Return the [X, Y] coordinate for the center point of the cell that contains the specified text.  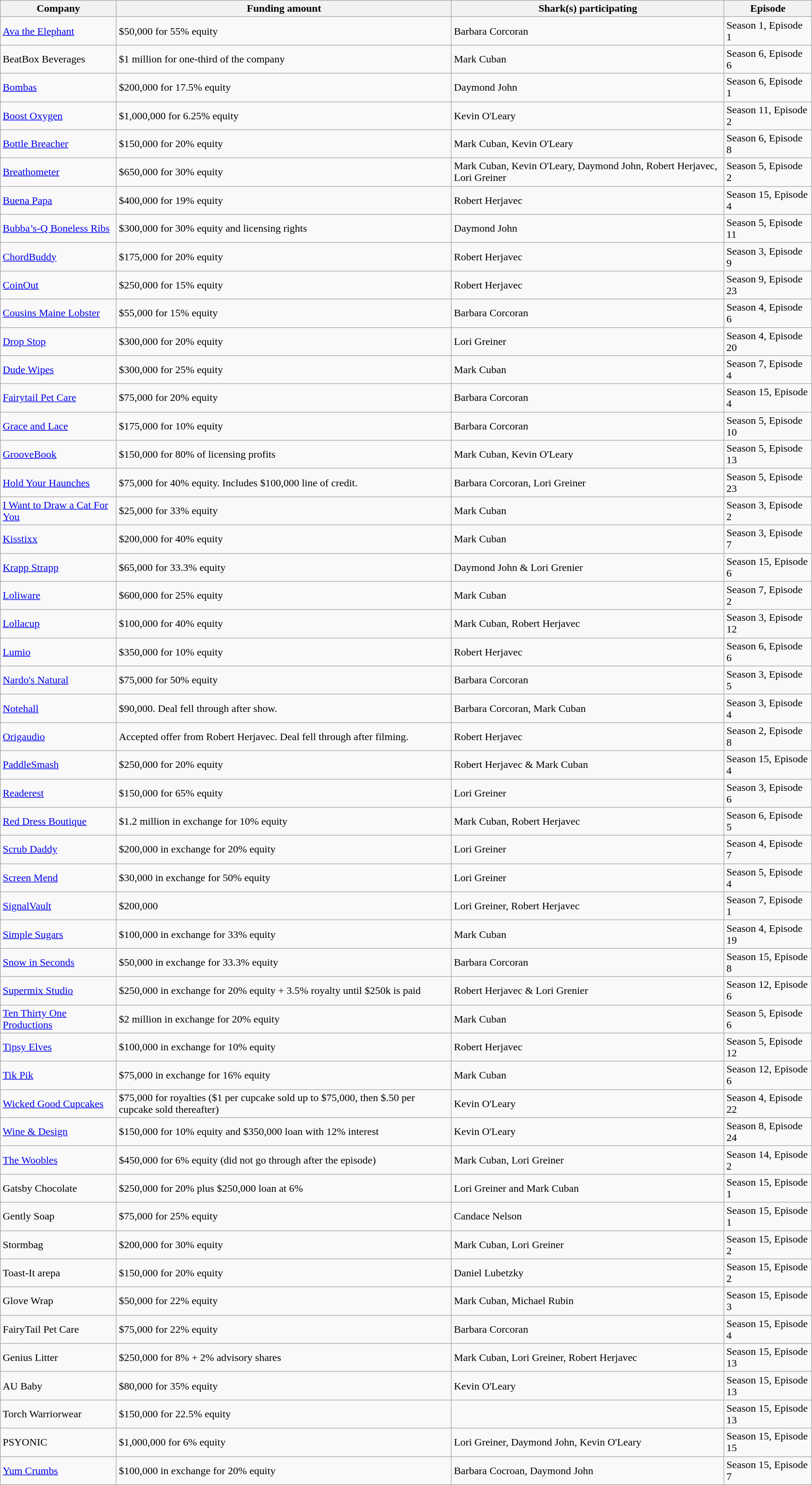
Episode [768, 9]
Season 3, Episode 2 [768, 511]
$25,000 for 33% equity [284, 511]
Season 4, Episode 6 [768, 313]
Season 3, Episode 6 [768, 793]
I Want to Draw a Cat For You [59, 511]
Funding amount [284, 9]
$200,000 for 40% equity [284, 539]
$350,000 for 10% equity [284, 652]
Tik Pik [59, 1075]
$600,000 for 25% equity [284, 595]
$400,000 for 19% equity [284, 200]
$250,000 in exchange for 20% equity + 3.5% royalty until $250k is paid [284, 991]
$175,000 for 20% equity [284, 257]
Season 5, Episode 6 [768, 1019]
Notehall [59, 708]
$75,000 for 25% equity [284, 1216]
Season 4, Episode 22 [768, 1104]
Mark Cuban, Lori Greiner, Robert Herjavec [588, 1358]
Snow in Seconds [59, 962]
Supermix Studio [59, 991]
$250,000 for 8% + 2% advisory shares [284, 1358]
Candace Nelson [588, 1216]
$50,000 in exchange for 33.3% equity [284, 962]
CoinOut [59, 285]
Season 15, Episode 15 [768, 1442]
Red Dress Boutique [59, 822]
$150,000 for 10% equity and $350,000 loan with 12% interest [284, 1131]
ChordBuddy [59, 257]
$150,000 for 22.5% equity [284, 1414]
Company [59, 9]
Glove Wrap [59, 1301]
Season 5, Episode 11 [768, 228]
Season 3, Episode 12 [768, 624]
Season 7, Episode 4 [768, 370]
Bottle Breacher [59, 144]
Barbara Corcoran, Lori Greiner [588, 482]
AU Baby [59, 1386]
$100,000 for 40% equity [284, 624]
Ava the Elephant [59, 31]
Barbara Cocroan, Daymond John [588, 1471]
Genius Litter [59, 1358]
$75,000 for 22% equity [284, 1329]
Season 6, Episode 8 [768, 144]
$75,000 in exchange for 16% equity [284, 1075]
Lori Greiner, Daymond John, Kevin O'Leary [588, 1442]
$1,000,000 for 6% equity [284, 1442]
Hold Your Haunches [59, 482]
Robert Herjavec & Mark Cuban [588, 764]
Kisstixx [59, 539]
Toast-It arepa [59, 1273]
Barbara Corcoran, Mark Cuban [588, 708]
$250,000 for 20% plus $250,000 loan at 6% [284, 1188]
Cousins Maine Lobster [59, 313]
$200,000 in exchange for 20% equity [284, 849]
Accepted offer from Robert Herjavec. Deal fell through after filming. [284, 737]
Season 3, Episode 5 [768, 680]
Loliware [59, 595]
SignalVault [59, 906]
Lori Greiner, Robert Herjavec [588, 906]
$100,000 in exchange for 20% equity [284, 1471]
Yum Crumbs [59, 1471]
Simple Sugars [59, 934]
Lumio [59, 652]
Season 15, Episode 8 [768, 962]
$50,000 for 22% equity [284, 1301]
$200,000 [284, 906]
PaddleSmash [59, 764]
Dude Wipes [59, 370]
Buena Papa [59, 200]
Drop Stop [59, 341]
Season 11, Episode 2 [768, 115]
Ten Thirty One Productions [59, 1019]
Season 7, Episode 2 [768, 595]
$75,000 for 40% equity. Includes $100,000 line of credit. [284, 482]
$150,000 for 80% of licensing profits [284, 455]
Fairytail Pet Care [59, 398]
$1.2 million in exchange for 10% equity [284, 822]
$100,000 in exchange for 10% equity [284, 1047]
$300,000 for 20% equity [284, 341]
Season 3, Episode 9 [768, 257]
Season 4, Episode 19 [768, 934]
$300,000 for 25% equity [284, 370]
$65,000 for 33.3% equity [284, 567]
Bombas [59, 88]
Season 2, Episode 8 [768, 737]
Season 5, Episode 23 [768, 482]
Season 7, Episode 1 [768, 906]
$50,000 for 55% equity [284, 31]
Torch Warriorwear [59, 1414]
Daniel Lubetzky [588, 1273]
Season 5, Episode 12 [768, 1047]
$100,000 in exchange for 33% equity [284, 934]
PSYONIC [59, 1442]
$1,000,000 for 6.25% equity [284, 115]
Stormbag [59, 1244]
Season 5, Episode 2 [768, 172]
Season 15, Episode 7 [768, 1471]
Season 5, Episode 13 [768, 455]
$200,000 for 30% equity [284, 1244]
$250,000 for 20% equity [284, 764]
Robert Herjavec & Lori Grenier [588, 991]
Grace and Lace [59, 426]
$2 million in exchange for 20% equity [284, 1019]
Season 3, Episode 7 [768, 539]
Season 15, Episode 3 [768, 1301]
$30,000 in exchange for 50% equity [284, 878]
Origaudio [59, 737]
Screen Mend [59, 878]
Season 4, Episode 20 [768, 341]
Season 6, Episode 5 [768, 822]
Season 14, Episode 2 [768, 1160]
$55,000 for 15% equity [284, 313]
Season 5, Episode 4 [768, 878]
$200,000 for 17.5% equity [284, 88]
Boost Oxygen [59, 115]
$75,000 for 50% equity [284, 680]
Wine & Design [59, 1131]
GrooveBook [59, 455]
Nardo's Natural [59, 680]
Season 1, Episode 1 [768, 31]
Breathometer [59, 172]
Scrub Daddy [59, 849]
Season 8, Episode 24 [768, 1131]
Season 15, Episode 6 [768, 567]
Gently Soap [59, 1216]
Shark(s) participating [588, 9]
Season 4, Episode 7 [768, 849]
$90,000. Deal fell through after show. [284, 708]
Season 9, Episode 23 [768, 285]
Bubba’s-Q Boneless Ribs [59, 228]
Wicked Good Cupcakes [59, 1104]
Lollacup [59, 624]
Season 5, Episode 10 [768, 426]
$175,000 for 10% equity [284, 426]
$150,000 for 65% equity [284, 793]
$75,000 for royalties ($1 per cupcake sold up to $75,000, then $.50 per cupcake sold thereafter) [284, 1104]
Mark Cuban, Kevin O'Leary, Daymond John, Robert Herjavec, Lori Greiner [588, 172]
$300,000 for 30% equity and licensing rights [284, 228]
Daymond John & Lori Grenier [588, 567]
$80,000 for 35% equity [284, 1386]
Season 3, Episode 4 [768, 708]
$650,000 for 30% equity [284, 172]
Mark Cuban, Michael Rubin [588, 1301]
BeatBox Beverages [59, 59]
Gatsby Chocolate [59, 1188]
Tipsy Elves [59, 1047]
Lori Greiner and Mark Cuban [588, 1188]
$450,000 for 6% equity (did not go through after the episode) [284, 1160]
FairyTail Pet Care [59, 1329]
$1 million for one-third of the company [284, 59]
Readerest [59, 793]
$250,000 for 15% equity [284, 285]
The Woobles [59, 1160]
Krapp Strapp [59, 567]
$75,000 for 20% equity [284, 398]
Season 6, Episode 1 [768, 88]
